Determine the (X, Y) coordinate at the center of the cell enclosing the given text.  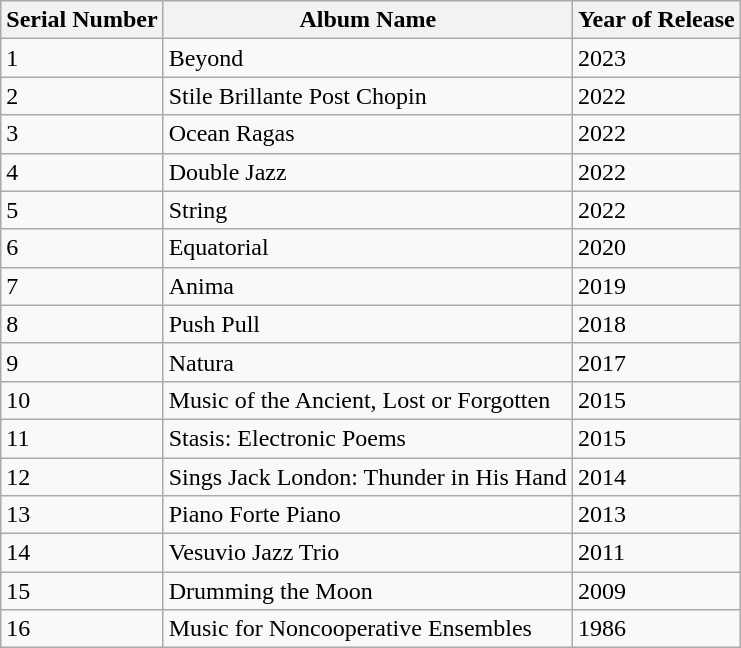
2019 (656, 286)
Push Pull (368, 324)
7 (82, 286)
Natura (368, 362)
8 (82, 324)
Year of Release (656, 20)
6 (82, 248)
12 (82, 477)
Vesuvio Jazz Trio (368, 553)
Serial Number (82, 20)
Stasis: Electronic Poems (368, 438)
String (368, 210)
2018 (656, 324)
2014 (656, 477)
Stile Brillante Post Chopin (368, 96)
13 (82, 515)
Double Jazz (368, 172)
2009 (656, 591)
5 (82, 210)
3 (82, 134)
16 (82, 629)
14 (82, 553)
11 (82, 438)
2013 (656, 515)
Music for Noncooperative Ensembles (368, 629)
9 (82, 362)
Equatorial (368, 248)
2 (82, 96)
2017 (656, 362)
15 (82, 591)
Album Name (368, 20)
Drumming the Moon (368, 591)
1 (82, 58)
2023 (656, 58)
2011 (656, 553)
1986 (656, 629)
Music of the Ancient, Lost or Forgotten (368, 400)
Anima (368, 286)
2020 (656, 248)
4 (82, 172)
10 (82, 400)
Sings Jack London: Thunder in His Hand (368, 477)
Piano Forte Piano (368, 515)
Ocean Ragas (368, 134)
Beyond (368, 58)
